Search for the cell housing the specified text and yield its [X, Y] center coordinate. 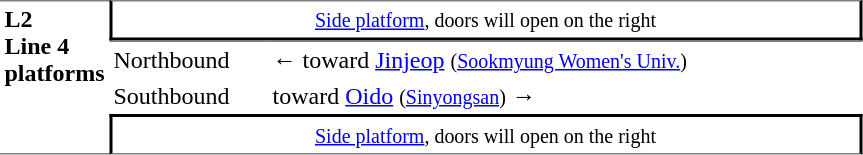
← toward Jinjeop (Sookmyung Women's Univ.) [565, 59]
Northbound [188, 59]
toward Oido (Sinyongsan) → [565, 96]
L2Line 4 platforms [54, 77]
Southbound [188, 96]
